Find where the given text appears and provide that cell's center as [X, Y] coordinate. 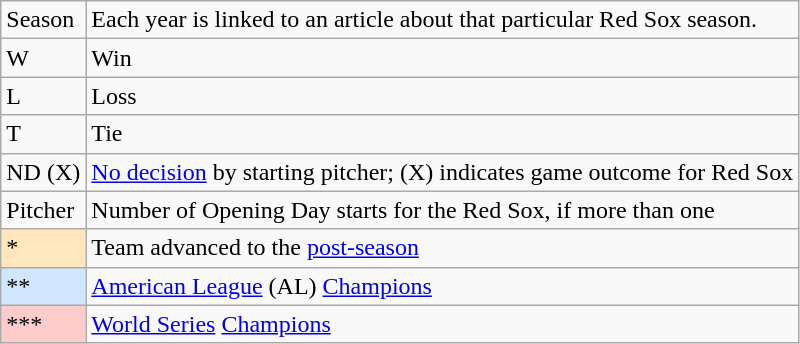
No decision by starting pitcher; (X) indicates game outcome for Red Sox [442, 172]
ND (X) [44, 172]
W [44, 58]
** [44, 286]
Number of Opening Day starts for the Red Sox, if more than one [442, 210]
L [44, 96]
Season [44, 20]
*** [44, 324]
* [44, 248]
Pitcher [44, 210]
Tie [442, 134]
T [44, 134]
World Series Champions [442, 324]
American League (AL) Champions [442, 286]
Each year is linked to an article about that particular Red Sox season. [442, 20]
Team advanced to the post-season [442, 248]
Loss [442, 96]
Win [442, 58]
